Return [X, Y] of the center of cell containing provided text 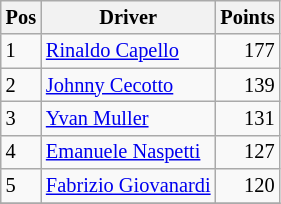
120 [247, 186]
Pos [21, 17]
127 [247, 152]
2 [21, 85]
5 [21, 186]
Driver [128, 17]
131 [247, 118]
Johnny Cecotto [128, 85]
Points [247, 17]
4 [21, 152]
Fabrizio Giovanardi [128, 186]
1 [21, 51]
Yvan Muller [128, 118]
3 [21, 118]
177 [247, 51]
Rinaldo Capello [128, 51]
139 [247, 85]
Emanuele Naspetti [128, 152]
